Identify which cell holds the provided text, then report its [X, Y] central coordinate. 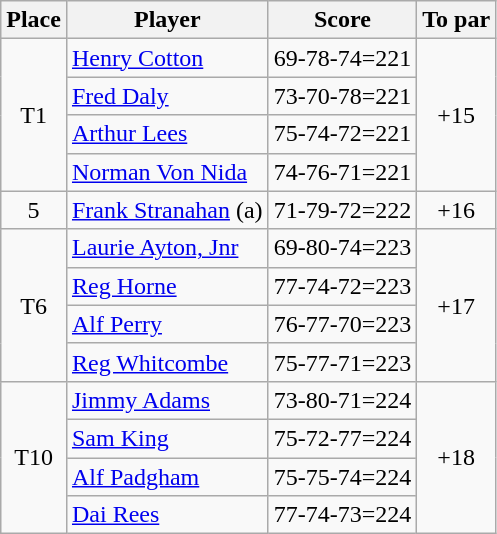
Reg Whitcombe [167, 362]
75-77-71=223 [342, 362]
76-77-70=223 [342, 324]
Jimmy Adams [167, 400]
+17 [456, 305]
5 [34, 210]
69-80-74=223 [342, 248]
Score [342, 20]
T6 [34, 305]
+18 [456, 457]
+15 [456, 115]
71-79-72=222 [342, 210]
Player [167, 20]
Fred Daly [167, 96]
74-76-71=221 [342, 172]
T10 [34, 457]
Place [34, 20]
Sam King [167, 438]
Arthur Lees [167, 134]
75-72-77=224 [342, 438]
T1 [34, 115]
75-74-72=221 [342, 134]
Alf Padgham [167, 477]
Dai Rees [167, 515]
73-70-78=221 [342, 96]
77-74-73=224 [342, 515]
77-74-72=223 [342, 286]
Henry Cotton [167, 58]
Laurie Ayton, Jnr [167, 248]
Alf Perry [167, 324]
To par [456, 20]
+16 [456, 210]
Frank Stranahan (a) [167, 210]
75-75-74=224 [342, 477]
69-78-74=221 [342, 58]
Norman Von Nida [167, 172]
Reg Horne [167, 286]
73-80-71=224 [342, 400]
